Extract the [X, Y] coordinate from the center of the cell holding the provided text.  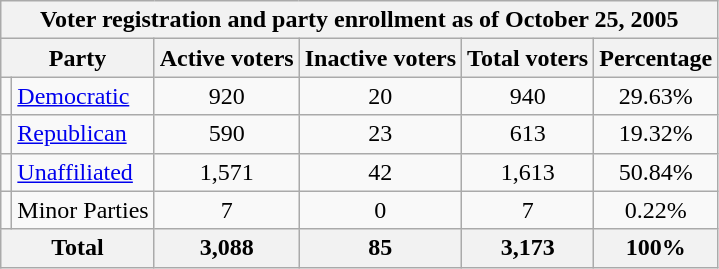
0 [380, 210]
100% [656, 248]
613 [528, 134]
Percentage [656, 58]
19.32% [656, 134]
50.84% [656, 172]
920 [226, 96]
Republican [83, 134]
Minor Parties [83, 210]
29.63% [656, 96]
1,571 [226, 172]
Active voters [226, 58]
Democratic [83, 96]
20 [380, 96]
3,088 [226, 248]
Unaffiliated [83, 172]
3,173 [528, 248]
23 [380, 134]
940 [528, 96]
Voter registration and party enrollment as of October 25, 2005 [360, 20]
590 [226, 134]
1,613 [528, 172]
42 [380, 172]
Total [78, 248]
85 [380, 248]
0.22% [656, 210]
Total voters [528, 58]
Party [78, 58]
Inactive voters [380, 58]
